Provide the (X, Y) coordinate of the cell's center where the given text is located.  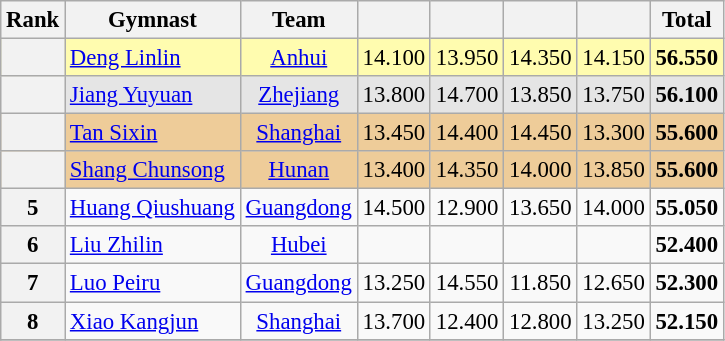
Luo Peiru (153, 283)
Xiao Kangjun (153, 321)
Rank (33, 20)
14.400 (466, 133)
52.300 (686, 283)
56.100 (686, 95)
12.800 (540, 321)
13.300 (614, 133)
Zhejiang (298, 95)
14.150 (614, 58)
Huang Qiushuang (153, 208)
13.450 (394, 133)
14.550 (466, 283)
Shang Chunsong (153, 170)
56.550 (686, 58)
12.900 (466, 208)
13.800 (394, 95)
Hubei (298, 245)
11.850 (540, 283)
Team (298, 20)
Deng Linlin (153, 58)
6 (33, 245)
52.150 (686, 321)
13.400 (394, 170)
Gymnast (153, 20)
55.050 (686, 208)
Tan Sixin (153, 133)
Liu Zhilin (153, 245)
13.700 (394, 321)
12.400 (466, 321)
14.500 (394, 208)
12.650 (614, 283)
5 (33, 208)
Anhui (298, 58)
8 (33, 321)
13.950 (466, 58)
14.450 (540, 133)
Hunan (298, 170)
Total (686, 20)
13.650 (540, 208)
52.400 (686, 245)
14.700 (466, 95)
Jiang Yuyuan (153, 95)
13.750 (614, 95)
14.100 (394, 58)
7 (33, 283)
